Output the [x, y] coordinate of the center of the cell containing the given text.  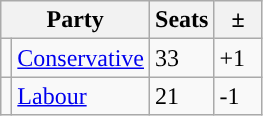
± [238, 20]
Labour [81, 96]
-1 [238, 96]
Seats [182, 20]
Party [76, 20]
Conservative [81, 58]
21 [182, 96]
+1 [238, 58]
33 [182, 58]
